Locate the cell with the specified text and output its [X, Y] center coordinate. 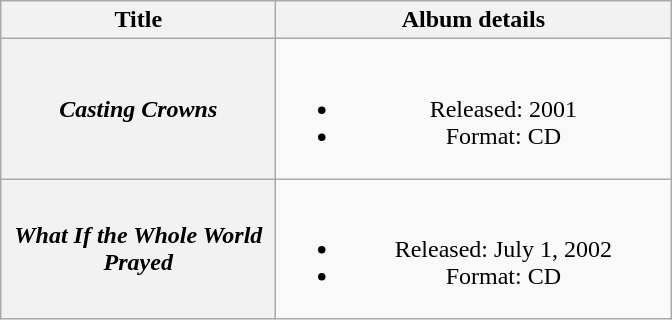
Title [138, 20]
Casting Crowns [138, 109]
What If the Whole World Prayed [138, 249]
Released: 2001Format: CD [474, 109]
Released: July 1, 2002Format: CD [474, 249]
Album details [474, 20]
